Detect which cell encompasses the target text, then output its (x, y) center coordinate. 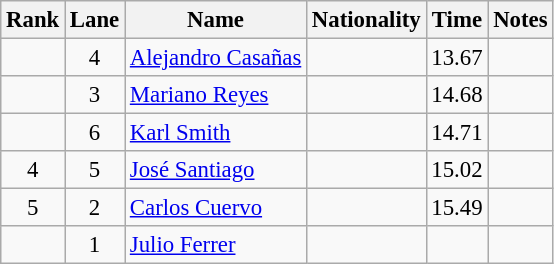
Name (216, 20)
14.71 (457, 133)
1 (95, 245)
Time (457, 20)
Mariano Reyes (216, 95)
2 (95, 208)
15.49 (457, 208)
Alejandro Casañas (216, 58)
José Santiago (216, 170)
Nationality (366, 20)
Lane (95, 20)
15.02 (457, 170)
Rank (33, 20)
14.68 (457, 95)
6 (95, 133)
Karl Smith (216, 133)
Notes (520, 20)
13.67 (457, 58)
Carlos Cuervo (216, 208)
Julio Ferrer (216, 245)
3 (95, 95)
